Extract the [x, y] coordinate from the center of the cell holding the provided text.  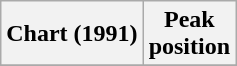
Peakposition [189, 34]
Chart (1991) [72, 34]
